Return (x, y) of the center of cell containing provided text 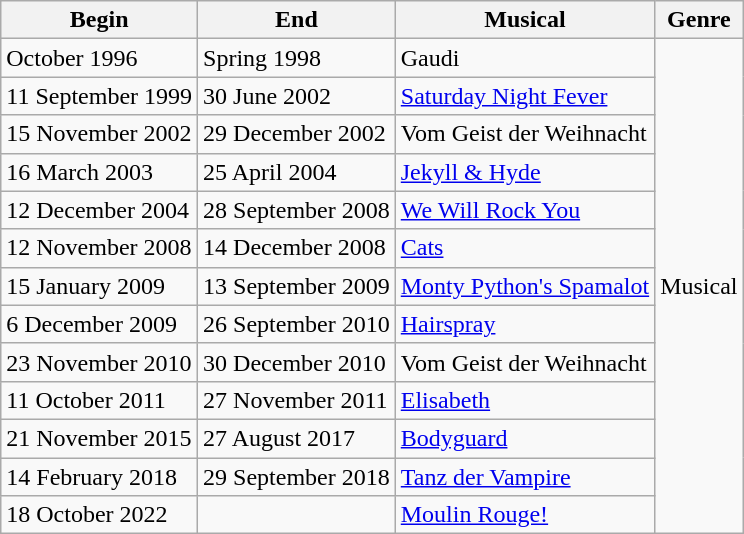
15 November 2002 (100, 134)
Elisabeth (524, 400)
21 November 2015 (100, 438)
Cats (524, 248)
12 November 2008 (100, 248)
11 October 2011 (100, 400)
Moulin Rouge! (524, 515)
6 December 2009 (100, 324)
Genre (699, 20)
23 November 2010 (100, 362)
Hairspray (524, 324)
27 November 2011 (297, 400)
Spring 1998 (297, 58)
Tanz der Vampire (524, 477)
18 October 2022 (100, 515)
29 September 2018 (297, 477)
28 September 2008 (297, 210)
We Will Rock You (524, 210)
29 December 2002 (297, 134)
12 December 2004 (100, 210)
Bodyguard (524, 438)
11 September 1999 (100, 96)
27 August 2017 (297, 438)
Saturday Night Fever (524, 96)
October 1996 (100, 58)
14 February 2018 (100, 477)
Begin (100, 20)
26 September 2010 (297, 324)
30 June 2002 (297, 96)
30 December 2010 (297, 362)
Gaudi (524, 58)
13 September 2009 (297, 286)
Jekyll & Hyde (524, 172)
Monty Python's Spamalot (524, 286)
16 March 2003 (100, 172)
25 April 2004 (297, 172)
15 January 2009 (100, 286)
End (297, 20)
14 December 2008 (297, 248)
